Find where the given text appears and provide that cell's center as (X, Y) coordinate. 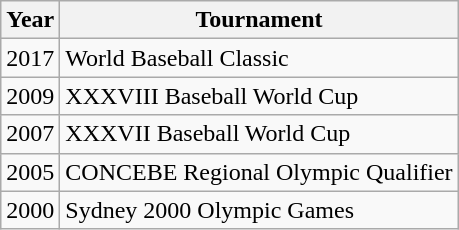
2000 (30, 210)
Year (30, 20)
2009 (30, 96)
2017 (30, 58)
2005 (30, 172)
Sydney 2000 Olympic Games (259, 210)
XXXVIII Baseball World Cup (259, 96)
XXXVII Baseball World Cup (259, 134)
2007 (30, 134)
Tournament (259, 20)
CONCEBE Regional Olympic Qualifier (259, 172)
World Baseball Classic (259, 58)
